Provide the [X, Y] coordinate of the cell's center where the given text is located.  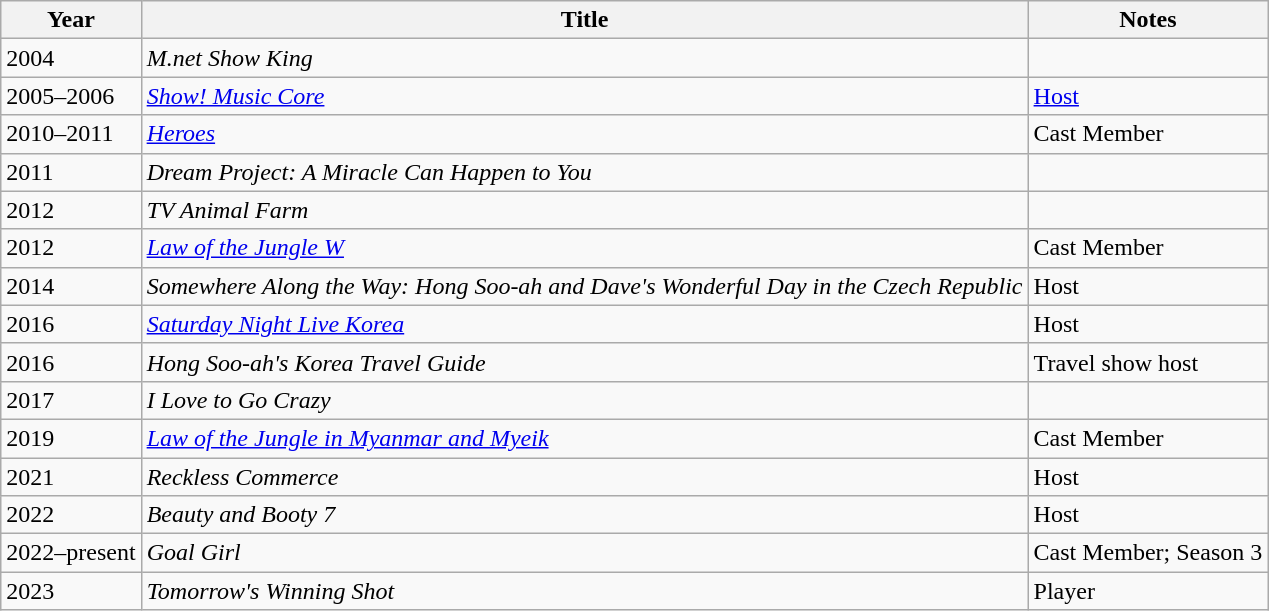
Heroes [584, 134]
Tomorrow's Winning Shot [584, 591]
Travel show host [1148, 362]
Reckless Commerce [584, 477]
Year [71, 20]
Law of the Jungle in Myanmar and Myeik [584, 438]
2022–present [71, 553]
Somewhere Along the Way: Hong Soo-ah and Dave's Wonderful Day in the Czech Republic [584, 286]
Notes [1148, 20]
Hong Soo-ah's Korea Travel Guide [584, 362]
Saturday Night Live Korea [584, 324]
2005–2006 [71, 96]
2010–2011 [71, 134]
Law of the Jungle W [584, 248]
Goal Girl [584, 553]
Beauty and Booty 7 [584, 515]
2004 [71, 58]
I Love to Go Crazy [584, 400]
Title [584, 20]
2011 [71, 172]
TV Animal Farm [584, 210]
Cast Member; Season 3 [1148, 553]
Show! Music Core [584, 96]
2014 [71, 286]
2022 [71, 515]
Player [1148, 591]
2021 [71, 477]
2017 [71, 400]
2023 [71, 591]
Dream Project: A Miracle Can Happen to You [584, 172]
2019 [71, 438]
M.net Show King [584, 58]
